Provide the [X, Y] coordinate of the cell's center where the given text is located.  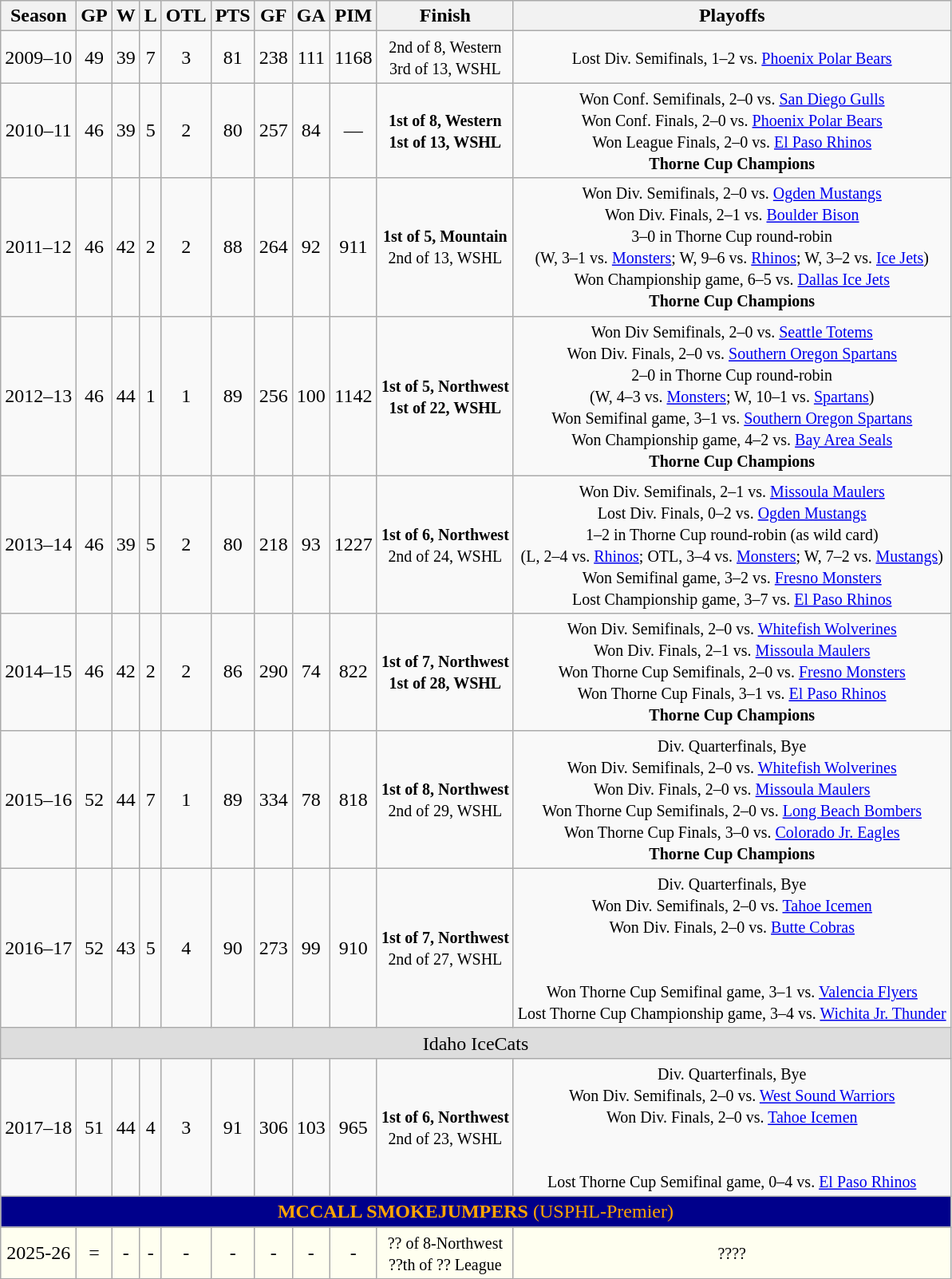
1st of 7, Northwest2nd of 27, WSHL [445, 948]
— [353, 131]
91 [233, 1127]
84 [311, 131]
2017–18 [38, 1127]
264 [273, 247]
334 [273, 799]
2010–11 [38, 131]
= [94, 1253]
86 [233, 672]
1st of 5, Mountain2nd of 13, WSHL [445, 247]
PTS [233, 16]
1st of 7, Northwest1st of 28, WSHL [445, 672]
2013–14 [38, 544]
?? of 8-Northwest??th of ?? League [445, 1253]
2025-26 [38, 1253]
822 [353, 672]
1227 [353, 544]
818 [353, 799]
88 [233, 247]
1168 [353, 57]
2nd of 8, Western3rd of 13, WSHL [445, 57]
L [150, 16]
1142 [353, 396]
Finish [445, 16]
OTL [186, 16]
GA [311, 16]
1st of 8, Western1st of 13, WSHL [445, 131]
78 [311, 799]
Season [38, 16]
1st of 6, Northwest2nd of 24, WSHL [445, 544]
GF [273, 16]
99 [311, 948]
306 [273, 1127]
???? [732, 1253]
2009–10 [38, 57]
2015–16 [38, 799]
W [126, 16]
103 [311, 1127]
93 [311, 544]
Playoffs [732, 16]
238 [273, 57]
965 [353, 1127]
111 [311, 57]
90 [233, 948]
MCCALL SMOKEJUMPERS (USPHL-Premier) [476, 1211]
2014–15 [38, 672]
49 [94, 57]
92 [311, 247]
911 [353, 247]
2011–12 [38, 247]
GP [94, 16]
257 [273, 131]
1st of 8, Northwest2nd of 29, WSHL [445, 799]
43 [126, 948]
1st of 5, Northwest1st of 22, WSHL [445, 396]
910 [353, 948]
2012–13 [38, 396]
290 [273, 672]
Lost Div. Semifinals, 1–2 vs. Phoenix Polar Bears [732, 57]
PIM [353, 16]
256 [273, 396]
273 [273, 948]
Idaho IceCats [476, 1043]
2016–17 [38, 948]
100 [311, 396]
218 [273, 544]
1st of 6, Northwest2nd of 23, WSHL [445, 1127]
51 [94, 1127]
81 [233, 57]
74 [311, 672]
